Extract the [x, y] coordinate from the center of the cell holding the provided text.  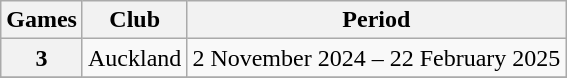
Auckland [134, 58]
Club [134, 20]
Games [42, 20]
Period [376, 20]
3 [42, 58]
2 November 2024 – 22 February 2025 [376, 58]
